Find where the given text appears and provide that cell's center as (X, Y) coordinate. 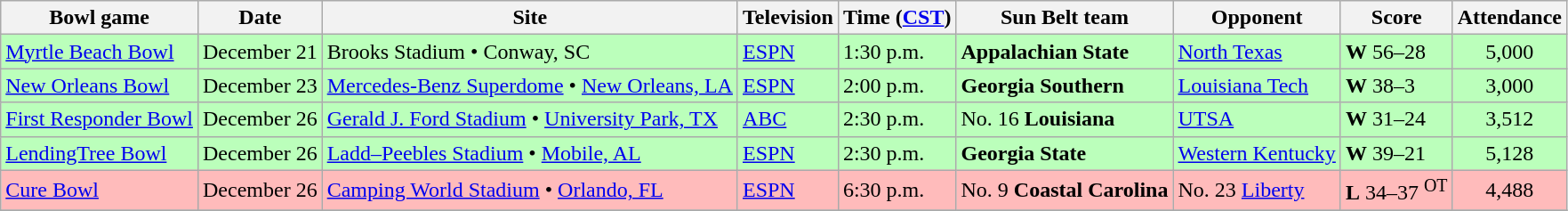
5,000 (1509, 52)
Appalachian State (1065, 52)
North Texas (1257, 52)
W 31–24 (1396, 119)
ABC (788, 119)
6:30 p.m. (897, 191)
New Orleans Bowl (100, 85)
Louisiana Tech (1257, 85)
Attendance (1509, 18)
Georgia Southern (1065, 85)
Myrtle Beach Bowl (100, 52)
December 23 (260, 85)
Cure Bowl (100, 191)
5,128 (1509, 153)
No. 16 Louisiana (1065, 119)
Camping World Stadium • Orlando, FL (530, 191)
Georgia State (1065, 153)
Western Kentucky (1257, 153)
Mercedes-Benz Superdome • New Orleans, LA (530, 85)
Gerald J. Ford Stadium • University Park, TX (530, 119)
2:00 p.m. (897, 85)
3,512 (1509, 119)
Ladd–Peebles Stadium • Mobile, AL (530, 153)
Date (260, 18)
Television (788, 18)
Bowl game (100, 18)
Time (CST) (897, 18)
3,000 (1509, 85)
Score (1396, 18)
Opponent (1257, 18)
No. 23 Liberty (1257, 191)
1:30 p.m. (897, 52)
W 56–28 (1396, 52)
First Responder Bowl (100, 119)
No. 9 Coastal Carolina (1065, 191)
4,488 (1509, 191)
UTSA (1257, 119)
Sun Belt team (1065, 18)
LendingTree Bowl (100, 153)
Brooks Stadium • Conway, SC (530, 52)
W 39–21 (1396, 153)
December 21 (260, 52)
W 38–3 (1396, 85)
Site (530, 18)
L 34–37 OT (1396, 191)
